Pinpoint the cell where the given text exists, returning its [x, y] midpoint coordinate. 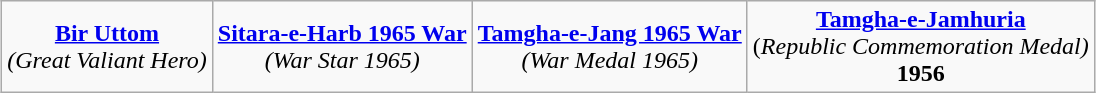
Sitara-e-Harb 1965 War(War Star 1965) [342, 47]
Tamgha-e-Jamhuria(Republic Commemoration Medal)1956 [920, 47]
Bir Uttom(Great Valiant Hero) [108, 47]
Tamgha-e-Jang 1965 War(War Medal 1965) [610, 47]
